Provide the (X, Y) coordinate of the cell's center where the given text is located.  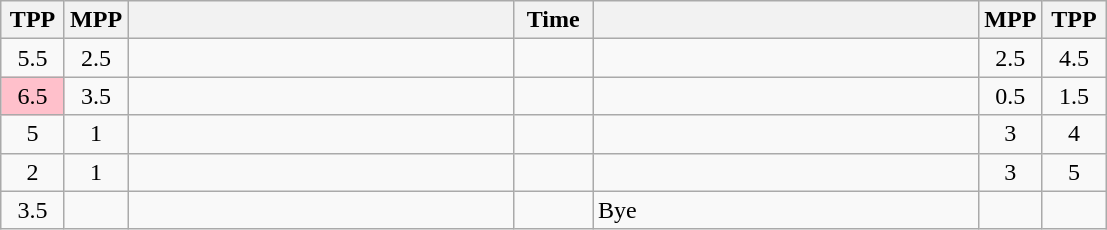
4.5 (1074, 58)
2 (33, 172)
Bye (785, 210)
1.5 (1074, 96)
6.5 (33, 96)
5.5 (33, 58)
0.5 (1011, 96)
Time (554, 20)
4 (1074, 134)
